Detect which cell encompasses the target text, then output its (x, y) center coordinate. 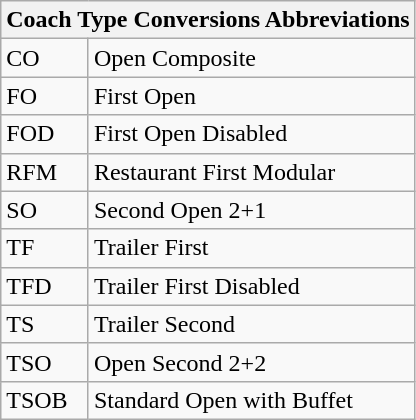
FO (45, 96)
Second Open 2+1 (252, 210)
FOD (45, 134)
TF (45, 248)
RFM (45, 172)
Trailer First (252, 248)
First Open (252, 96)
Open Composite (252, 58)
Coach Type Conversions Abbreviations (208, 20)
CO (45, 58)
Trailer Second (252, 324)
Standard Open with Buffet (252, 400)
First Open Disabled (252, 134)
TFD (45, 286)
Open Second 2+2 (252, 362)
TSO (45, 362)
TS (45, 324)
TSOB (45, 400)
Trailer First Disabled (252, 286)
SO (45, 210)
Restaurant First Modular (252, 172)
